Pinpoint the cell where the given text exists, returning its (X, Y) midpoint coordinate. 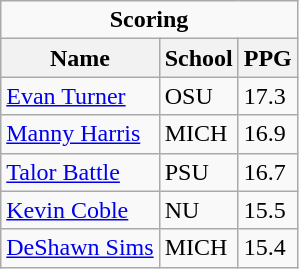
PPG (268, 58)
NU (198, 210)
Name (80, 58)
DeShawn Sims (80, 248)
Talor Battle (80, 172)
Manny Harris (80, 134)
Scoring (150, 20)
Kevin Coble (80, 210)
17.3 (268, 96)
16.9 (268, 134)
PSU (198, 172)
School (198, 58)
15.5 (268, 210)
OSU (198, 96)
Evan Turner (80, 96)
15.4 (268, 248)
16.7 (268, 172)
